Return [x, y] of the center of cell containing provided text 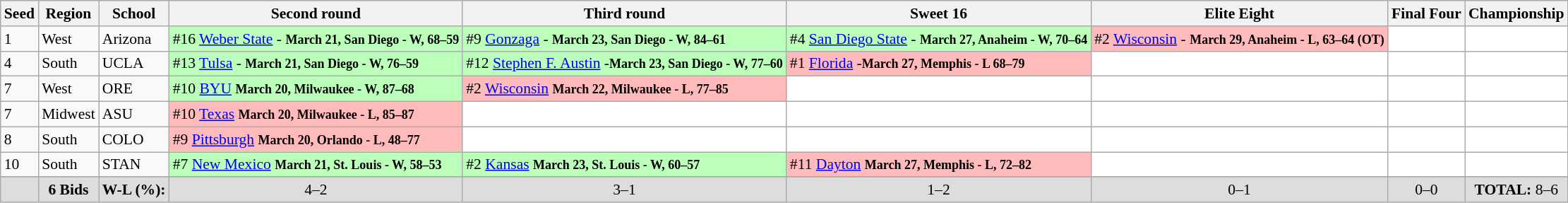
#13 Tulsa - March 21, San Diego - W, 76–59 [316, 64]
3–1 [624, 190]
4–2 [316, 190]
#10 BYU March 20, Milwaukee - W, 87–68 [316, 89]
#2 Kansas March 23, St. Louis - W, 60–57 [624, 165]
#9 Pittsburgh March 20, Orlando - L, 48–77 [316, 139]
TOTAL: 8–6 [1516, 190]
#7 New Mexico March 21, St. Louis - W, 58–53 [316, 165]
#12 Stephen F. Austin -March 23, San Diego - W, 77–60 [624, 64]
Seed [20, 13]
0–1 [1240, 190]
#10 Texas March 20, Milwaukee - L, 85–87 [316, 115]
Region [68, 13]
ORE [134, 89]
Sweet 16 [939, 13]
Midwest [68, 115]
1 [20, 39]
UCLA [134, 64]
1–2 [939, 190]
Third round [624, 13]
Arizona [134, 39]
W-L (%): [134, 190]
STAN [134, 165]
#2 Wisconsin - March 29, Anaheim - L, 63–64 (OT) [1240, 39]
#2 Wisconsin March 22, Milwaukee - L, 77–85 [624, 89]
Second round [316, 13]
Final Four [1426, 13]
School [134, 13]
#11 Dayton March 27, Memphis - L, 72–82 [939, 165]
#9 Gonzaga - March 23, San Diego - W, 84–61 [624, 39]
8 [20, 139]
COLO [134, 139]
Championship [1516, 13]
0–0 [1426, 190]
6 Bids [68, 190]
10 [20, 165]
#4 San Diego State - March 27, Anaheim - W, 70–64 [939, 39]
ASU [134, 115]
#16 Weber State - March 21, San Diego - W, 68–59 [316, 39]
Elite Eight [1240, 13]
#1 Florida -March 27, Memphis - L 68–79 [939, 64]
4 [20, 64]
